Return [x, y] of the center of cell containing provided text 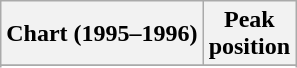
Chart (1995–1996) [102, 34]
Peakposition [249, 34]
